Extract the (x, y) coordinate from the center of the cell holding the provided text.  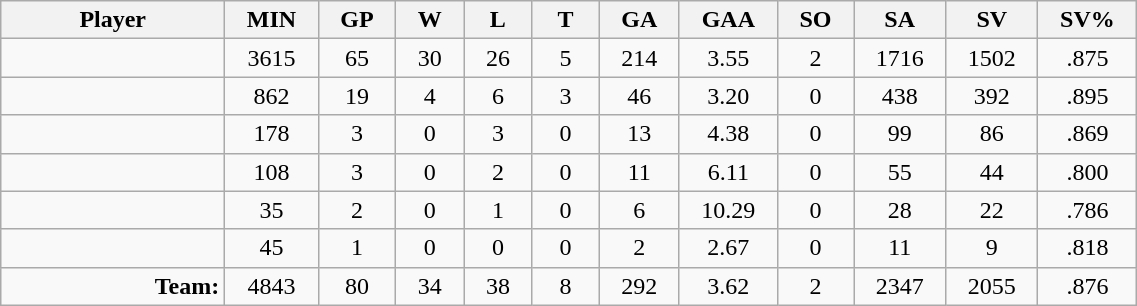
GA (639, 20)
38 (498, 286)
214 (639, 58)
4843 (272, 286)
34 (430, 286)
35 (272, 210)
SV% (1088, 20)
108 (272, 172)
4.38 (728, 134)
55 (900, 172)
.800 (1088, 172)
2347 (900, 286)
178 (272, 134)
44 (992, 172)
1502 (992, 58)
Player (113, 20)
8 (566, 286)
SA (900, 20)
.786 (1088, 210)
.895 (1088, 96)
3615 (272, 58)
292 (639, 286)
GAA (728, 20)
65 (356, 58)
86 (992, 134)
3.55 (728, 58)
.818 (1088, 248)
L (498, 20)
1716 (900, 58)
.875 (1088, 58)
46 (639, 96)
10.29 (728, 210)
4 (430, 96)
13 (639, 134)
2055 (992, 286)
.869 (1088, 134)
80 (356, 286)
.876 (1088, 286)
6.11 (728, 172)
W (430, 20)
30 (430, 58)
3.20 (728, 96)
9 (992, 248)
45 (272, 248)
MIN (272, 20)
SO (815, 20)
438 (900, 96)
3.62 (728, 286)
28 (900, 210)
99 (900, 134)
19 (356, 96)
T (566, 20)
2.67 (728, 248)
392 (992, 96)
GP (356, 20)
862 (272, 96)
22 (992, 210)
5 (566, 58)
SV (992, 20)
Team: (113, 286)
26 (498, 58)
